Return (X, Y) of the center of cell containing provided text 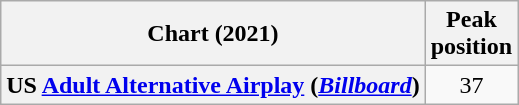
Peakposition (471, 34)
37 (471, 85)
Chart (2021) (213, 34)
US Adult Alternative Airplay (Billboard) (213, 85)
